Return the [x, y] coordinate for the center point of the cell that contains the specified text.  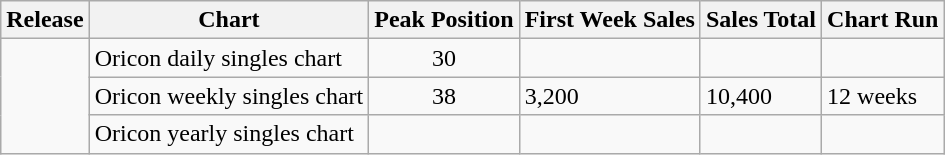
Oricon weekly singles chart [229, 96]
12 weeks [883, 96]
Release [45, 20]
Peak Position [444, 20]
Sales Total [760, 20]
Chart [229, 20]
Chart Run [883, 20]
30 [444, 58]
Oricon daily singles chart [229, 58]
10,400 [760, 96]
Oricon yearly singles chart [229, 134]
3,200 [610, 96]
First Week Sales [610, 20]
38 [444, 96]
